Determine the [X, Y] coordinate at the center of the cell enclosing the given text.  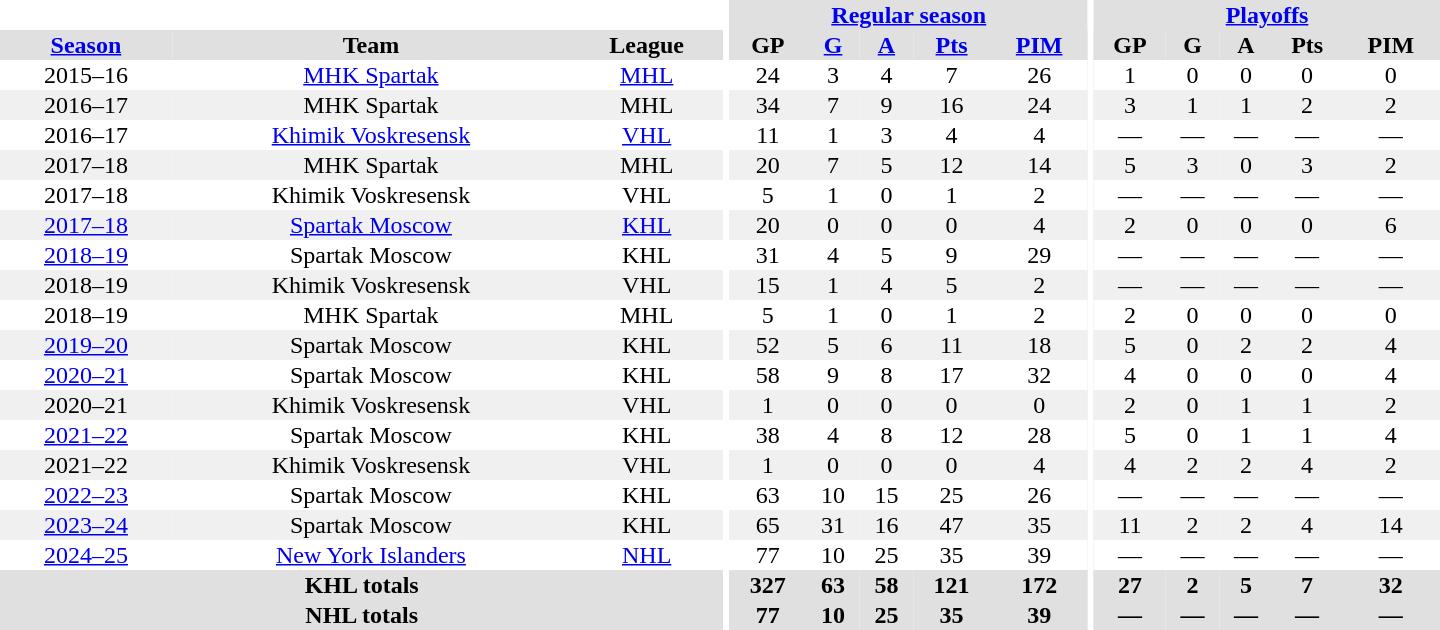
Regular season [908, 15]
34 [768, 105]
27 [1130, 585]
KHL totals [362, 585]
327 [768, 585]
28 [1039, 435]
2023–24 [86, 525]
NHL [646, 555]
121 [952, 585]
2015–16 [86, 75]
Team [371, 45]
New York Islanders [371, 555]
47 [952, 525]
NHL totals [362, 615]
2022–23 [86, 495]
2019–20 [86, 345]
17 [952, 375]
38 [768, 435]
League [646, 45]
18 [1039, 345]
172 [1039, 585]
Season [86, 45]
Playoffs [1267, 15]
65 [768, 525]
29 [1039, 255]
2024–25 [86, 555]
52 [768, 345]
